Find where the given text appears and provide that cell's center as [X, Y] coordinate. 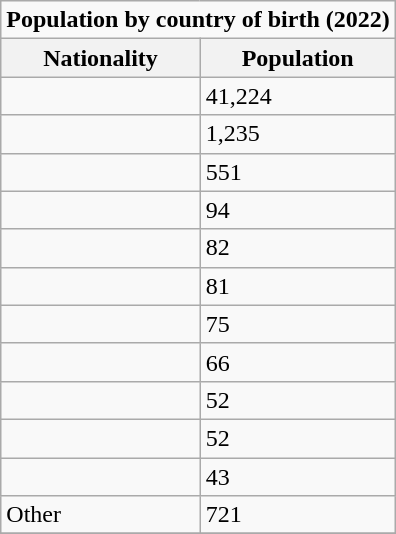
Population by country of birth (2022) [198, 20]
Nationality [100, 58]
Population [298, 58]
94 [298, 210]
41,224 [298, 96]
81 [298, 286]
721 [298, 515]
66 [298, 362]
75 [298, 324]
1,235 [298, 134]
Other [100, 515]
43 [298, 477]
551 [298, 172]
82 [298, 248]
